Return [X, Y] of the center of cell containing provided text 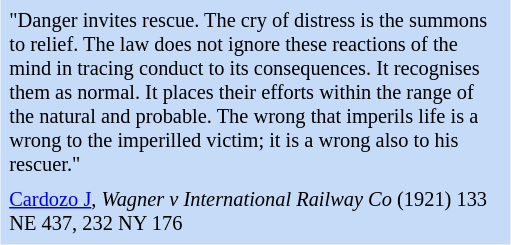
Cardozo J, Wagner v International Railway Co (1921) 133 NE 437, 232 NY 176 [256, 212]
